Detect which cell encompasses the target text, then output its (x, y) center coordinate. 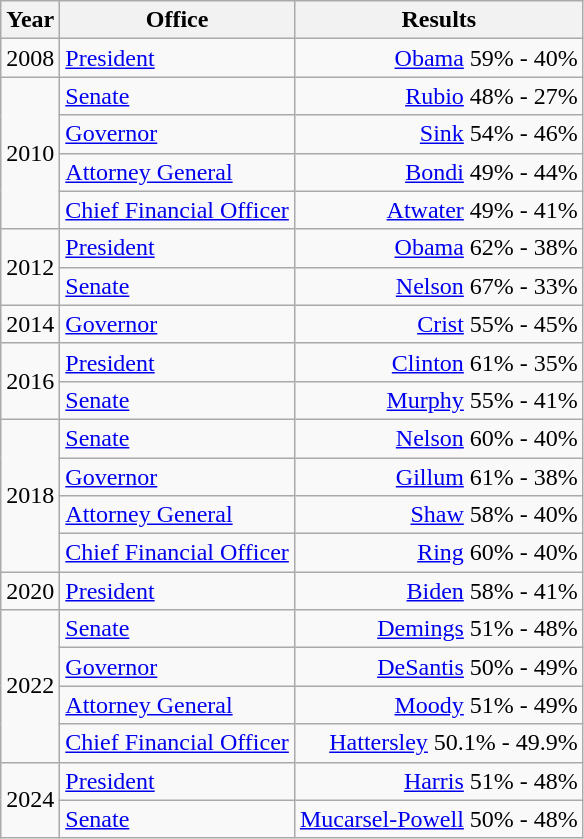
Sink 54% - 46% (438, 134)
Mucarsel-Powell 50% - 48% (438, 819)
Gillum 61% - 38% (438, 477)
2014 (30, 324)
Obama 59% - 40% (438, 58)
Harris 51% - 48% (438, 781)
Biden 58% - 41% (438, 591)
Atwater 49% - 41% (438, 210)
Crist 55% - 45% (438, 324)
Ring 60% - 40% (438, 553)
2020 (30, 591)
Moody 51% - 49% (438, 705)
2018 (30, 495)
Clinton 61% - 35% (438, 362)
Results (438, 20)
Year (30, 20)
Obama 62% - 38% (438, 248)
2010 (30, 153)
Hattersley 50.1% - 49.9% (438, 743)
Shaw 58% - 40% (438, 515)
Rubio 48% - 27% (438, 96)
Office (178, 20)
DeSantis 50% - 49% (438, 667)
2012 (30, 267)
2024 (30, 800)
2022 (30, 686)
Nelson 67% - 33% (438, 286)
Bondi 49% - 44% (438, 172)
Demings 51% - 48% (438, 629)
2008 (30, 58)
Murphy 55% - 41% (438, 400)
Nelson 60% - 40% (438, 438)
2016 (30, 381)
